Extract the (x, y) coordinate from the center of the cell holding the provided text.  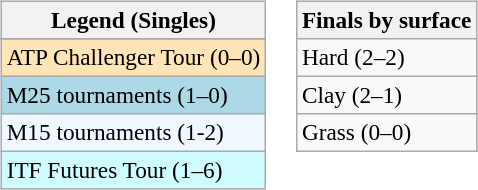
Finals by surface (387, 20)
Legend (Singles) (133, 20)
ATP Challenger Tour (0–0) (133, 57)
M25 tournaments (1–0) (133, 95)
ITF Futures Tour (1–6) (133, 171)
Hard (2–2) (387, 57)
M15 tournaments (1-2) (133, 133)
Grass (0–0) (387, 133)
Clay (2–1) (387, 95)
